From the cell containing the given text, extract its center point as (X, Y) coordinate. 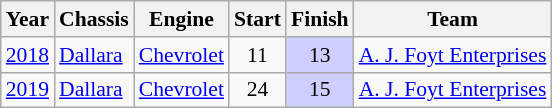
2019 (28, 90)
Year (28, 19)
13 (320, 55)
24 (258, 90)
Chassis (94, 19)
2018 (28, 55)
Team (453, 19)
Start (258, 19)
15 (320, 90)
Engine (182, 19)
11 (258, 55)
Finish (320, 19)
